Pinpoint the cell where the given text exists, returning its [X, Y] midpoint coordinate. 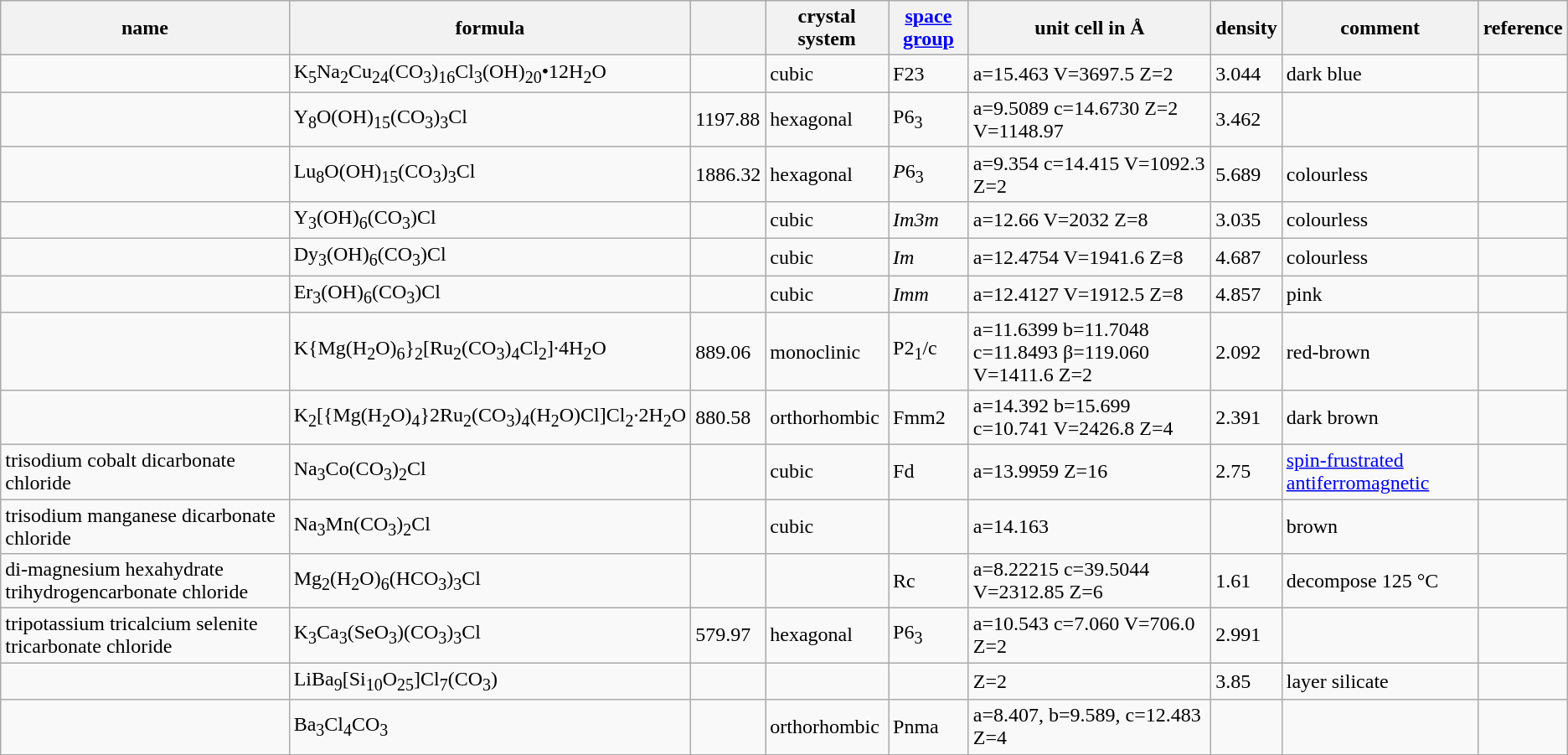
Pnma [929, 727]
comment [1380, 28]
density [1246, 28]
1.61 [1246, 582]
a=9.5089 c=14.6730 Z=2 V=1148.97 [1090, 119]
dark brown [1380, 417]
a=12.4127 V=1912.5 Z=8 [1090, 294]
dark blue [1380, 74]
trisodium cobalt dicarbonate chloride [145, 471]
3.044 [1246, 74]
Imm [929, 294]
a=9.354 c=14.415 V=1092.3 Z=2 [1090, 174]
Ba3Cl4CO3 [490, 727]
a=12.66 V=2032 Z=8 [1090, 220]
unit cell in Å [1090, 28]
formula [490, 28]
trisodium manganese dicarbonate chloride [145, 526]
spin-frustrated antiferromagnetic [1380, 471]
Dy3(OH)6(CO3)Cl [490, 257]
Er3(OH)6(CO3)Cl [490, 294]
P21/c [929, 351]
a=8.407, b=9.589, c=12.483 Z=4 [1090, 727]
579.97 [729, 635]
Im [929, 257]
a=15.463 V=3697.5 Z=2 [1090, 74]
2.991 [1246, 635]
Fmm2 [929, 417]
Na3Mn(CO3)2Cl [490, 526]
tripotassium tricalcium selenite tricarbonate chloride [145, 635]
decompose 125 °C [1380, 582]
Rc [929, 582]
5.689 [1246, 174]
a=8.22215 c=39.5044 V=2312.85 Z=6 [1090, 582]
a=14.163 [1090, 526]
K2[{Mg(H2O)4}2Ru2(CO3)4(H2O)Cl]Cl2·2H2O [490, 417]
3.035 [1246, 220]
pink [1380, 294]
K3Ca3(SeO3)(CO3)3Cl [490, 635]
space group [929, 28]
4.857 [1246, 294]
LiBa9[Si10O25]Cl7(CO3) [490, 681]
1886.32 [729, 174]
Fd [929, 471]
Z=2 [1090, 681]
a=11.6399 b=11.7048 c=11.8493 β=119.060 V=1411.6 Z=2 [1090, 351]
K{Mg(H2O)6}2[Ru2(CO3)4Cl2]·4H2O [490, 351]
crystal system [828, 28]
monoclinic [828, 351]
Na3Co(CO3)2Cl [490, 471]
Y8O(OH)15(CO3)3Cl [490, 119]
Mg2(H2O)6(HCO3)3Cl [490, 582]
layer silicate [1380, 681]
Lu8O(OH)15(CO3)3Cl [490, 174]
4.687 [1246, 257]
1197.88 [729, 119]
3.462 [1246, 119]
880.58 [729, 417]
K5Na2Cu24(CO3)16Cl3(OH)20•12H2O [490, 74]
red-brown [1380, 351]
889.06 [729, 351]
di-magnesium hexahydrate trihydrogencarbonate chloride [145, 582]
a=13.9959 Z=16 [1090, 471]
2.092 [1246, 351]
a=14.392 b=15.699 c=10.741 V=2426.8 Z=4 [1090, 417]
F23 [929, 74]
3.85 [1246, 681]
2.75 [1246, 471]
a=12.4754 V=1941.6 Z=8 [1090, 257]
reference [1523, 28]
name [145, 28]
a=10.543 c=7.060 V=706.0 Z=2 [1090, 635]
Y3(OH)6(CO3)Cl [490, 220]
2.391 [1246, 417]
Im3m [929, 220]
brown [1380, 526]
